Output the (x, y) coordinate of the center of the cell containing the given text.  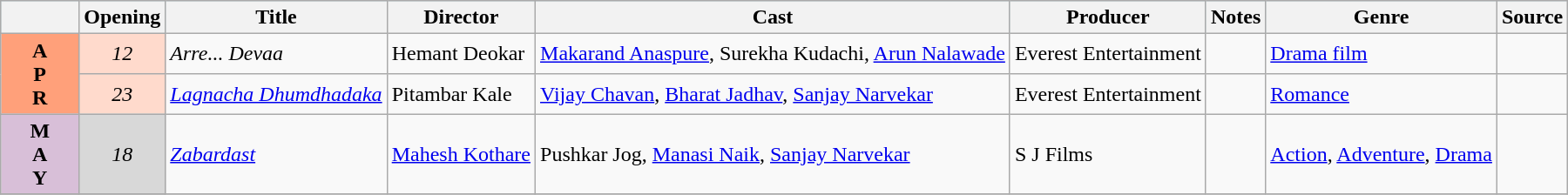
Lagnacha Dhumdhadaka (276, 94)
12 (122, 54)
23 (122, 94)
Opening (122, 17)
Zabardast (276, 154)
Pitambar Kale (461, 94)
Notes (1235, 17)
MAY (40, 154)
Drama film (1382, 54)
Director (461, 17)
Producer (1108, 17)
Pushkar Jog, Manasi Naik, Sanjay Narvekar (774, 154)
Title (276, 17)
APR (40, 74)
S J Films (1108, 154)
Action, Adventure, Drama (1382, 154)
Source (1531, 17)
Arre... Devaa (276, 54)
18 (122, 154)
Mahesh Kothare (461, 154)
Genre (1382, 17)
Hemant Deokar (461, 54)
Vijay Chavan, Bharat Jadhav, Sanjay Narvekar (774, 94)
Romance (1382, 94)
Makarand Anaspure, Surekha Kudachi, Arun Nalawade (774, 54)
Cast (774, 17)
